Output the [X, Y] coordinate of the center of the cell containing the given text.  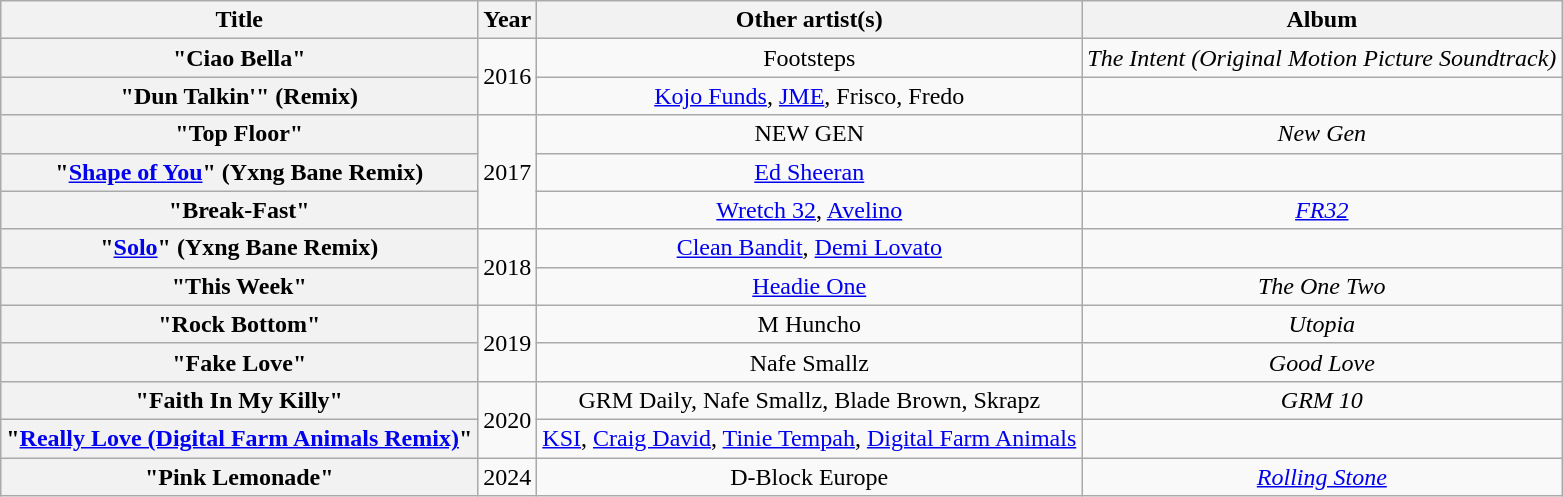
Kojo Funds, JME, Frisco, Fredo [810, 96]
"Break-Fast" [240, 210]
Footsteps [810, 58]
Good Love [1322, 362]
Utopia [1322, 324]
Title [240, 20]
D-Block Europe [810, 477]
Nafe Smallz [810, 362]
M Huncho [810, 324]
"Faith In My Killy" [240, 400]
Wretch 32, Avelino [810, 210]
2019 [508, 343]
Rolling Stone [1322, 477]
"Solo" (Yxng Bane Remix) [240, 248]
GRM 10 [1322, 400]
2016 [508, 77]
2020 [508, 419]
FR32 [1322, 210]
"Pink Lemonade" [240, 477]
Ed Sheeran [810, 172]
"Shape of You" (Yxng Bane Remix) [240, 172]
"Top Floor" [240, 134]
Year [508, 20]
"Really Love (Digital Farm Animals Remix)" [240, 438]
NEW GEN [810, 134]
Other artist(s) [810, 20]
2017 [508, 172]
Headie One [810, 286]
GRM Daily, Nafe Smallz, Blade Brown, Skrapz [810, 400]
"Dun Talkin'" (Remix) [240, 96]
"Rock Bottom" [240, 324]
"Fake Love" [240, 362]
New Gen [1322, 134]
2018 [508, 267]
Clean Bandit, Demi Lovato [810, 248]
The Intent (Original Motion Picture Soundtrack) [1322, 58]
The One Two [1322, 286]
Album [1322, 20]
"Ciao Bella" [240, 58]
2024 [508, 477]
KSI, Craig David, Tinie Tempah, Digital Farm Animals [810, 438]
"This Week" [240, 286]
